From the cell containing the given text, extract its center point as (x, y) coordinate. 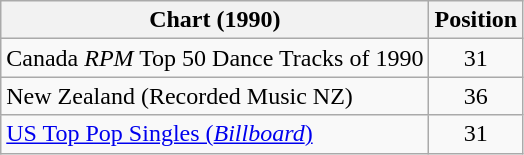
New Zealand (Recorded Music NZ) (215, 96)
US Top Pop Singles (Billboard) (215, 134)
Chart (1990) (215, 20)
36 (476, 96)
Position (476, 20)
Canada RPM Top 50 Dance Tracks of 1990 (215, 58)
